Pinpoint the cell where the given text exists, returning its (X, Y) midpoint coordinate. 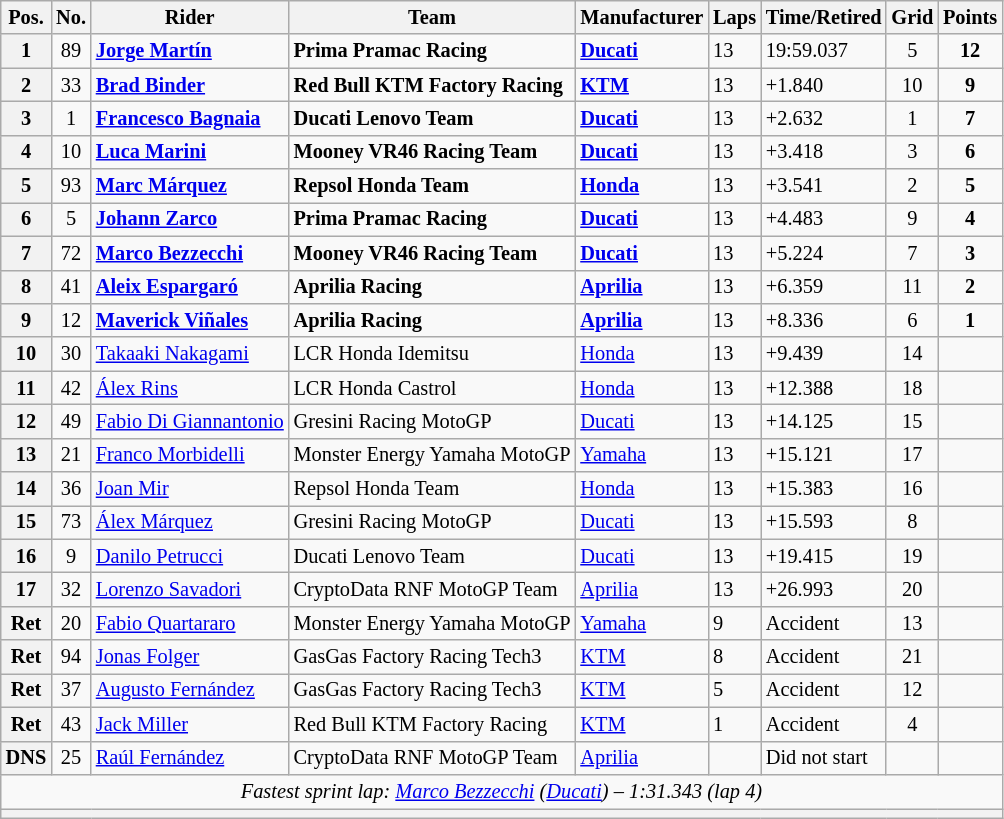
Fabio Di Giannantonio (190, 421)
Time/Retired (824, 17)
+3.418 (824, 152)
+9.439 (824, 354)
Maverick Viñales (190, 320)
Johann Zarco (190, 219)
+15.121 (824, 455)
19 (912, 556)
+15.593 (824, 522)
Points (970, 17)
93 (71, 186)
Grid (912, 17)
+5.224 (824, 253)
Álex Márquez (190, 522)
DNS (26, 758)
LCR Honda Castrol (432, 388)
Álex Rins (190, 388)
Fabio Quartararo (190, 623)
+6.359 (824, 287)
25 (71, 758)
49 (71, 421)
Jack Miller (190, 724)
Raúl Fernández (190, 758)
Joan Mir (190, 489)
Marco Bezzecchi (190, 253)
Team (432, 17)
37 (71, 690)
Marc Márquez (190, 186)
72 (71, 253)
+14.125 (824, 421)
Fastest sprint lap: Marco Bezzecchi (Ducati) – 1:31.343 (lap 4) (502, 791)
18 (912, 388)
Franco Morbidelli (190, 455)
Rider (190, 17)
+26.993 (824, 589)
94 (71, 657)
42 (71, 388)
30 (71, 354)
73 (71, 522)
Lorenzo Savadori (190, 589)
Francesco Bagnaia (190, 118)
+15.383 (824, 489)
+3.541 (824, 186)
+12.388 (824, 388)
Manufacturer (642, 17)
Jonas Folger (190, 657)
LCR Honda Idemitsu (432, 354)
Aleix Espargaró (190, 287)
36 (71, 489)
Augusto Fernández (190, 690)
Laps (734, 17)
+19.415 (824, 556)
Danilo Petrucci (190, 556)
43 (71, 724)
33 (71, 85)
89 (71, 51)
41 (71, 287)
+1.840 (824, 85)
+4.483 (824, 219)
19:59.037 (824, 51)
Did not start (824, 758)
Luca Marini (190, 152)
Pos. (26, 17)
No. (71, 17)
Takaaki Nakagami (190, 354)
Jorge Martín (190, 51)
Brad Binder (190, 85)
+2.632 (824, 118)
+8.336 (824, 320)
32 (71, 589)
